Search for the cell housing the specified text and yield its [x, y] center coordinate. 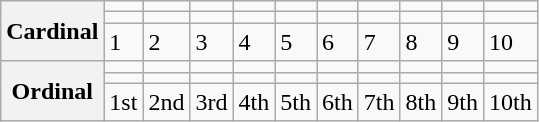
9th [463, 102]
6 [337, 42]
2 [166, 42]
10 [510, 42]
7th [379, 102]
8th [421, 102]
2nd [166, 102]
Ordinal [52, 91]
1 [124, 42]
9 [463, 42]
8 [421, 42]
5th [296, 102]
3 [212, 42]
Cardinal [52, 31]
4th [254, 102]
5 [296, 42]
10th [510, 102]
7 [379, 42]
3rd [212, 102]
6th [337, 102]
4 [254, 42]
1st [124, 102]
